Extract the [X, Y] coordinate from the center of the cell holding the provided text.  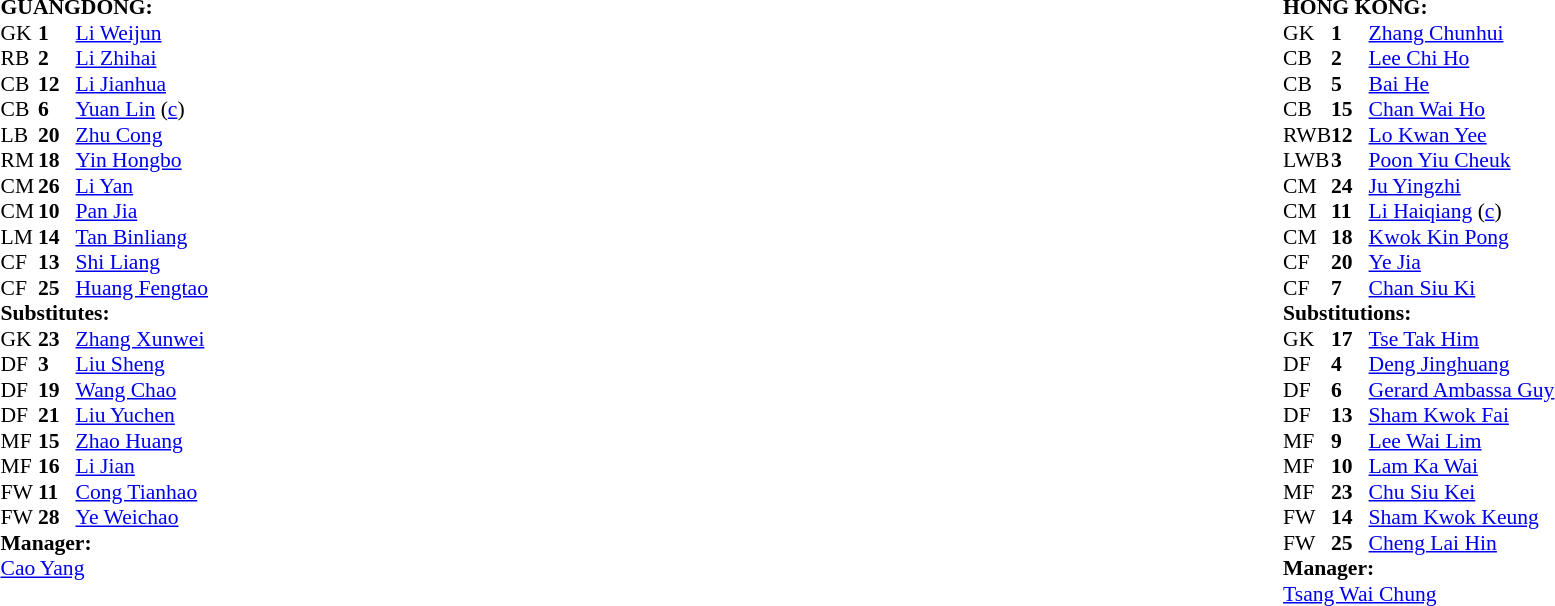
Li Jianhua [142, 84]
Shi Liang [142, 263]
Cao Yang [104, 569]
Chu Siu Kei [1462, 492]
7 [1350, 288]
Li Weijun [142, 33]
RM [19, 161]
Deng Jinghuang [1462, 365]
Chan Wai Ho [1462, 109]
Ye Jia [1462, 263]
21 [57, 415]
Yuan Lin (c) [142, 109]
28 [57, 517]
Lee Wai Lim [1462, 441]
Sham Kwok Keung [1462, 517]
Pan Jia [142, 211]
Lo Kwan Yee [1462, 135]
Zhu Cong [142, 135]
26 [57, 186]
Kwok Kin Pong [1462, 237]
Sham Kwok Fai [1462, 415]
Cheng Lai Hin [1462, 543]
24 [1350, 186]
Lee Chi Ho [1462, 59]
Gerard Ambassa Guy [1462, 390]
9 [1350, 441]
Liu Sheng [142, 365]
Li Jian [142, 467]
Chan Siu Ki [1462, 288]
Tse Tak Him [1462, 339]
Huang Fengtao [142, 288]
Li Zhihai [142, 59]
LM [19, 237]
Cong Tianhao [142, 492]
Poon Yiu Cheuk [1462, 161]
Wang Chao [142, 390]
Zhao Huang [142, 441]
RB [19, 59]
Lam Ka Wai [1462, 467]
Zhang Chunhui [1462, 33]
Tan Binliang [142, 237]
LWB [1307, 161]
Liu Yuchen [142, 415]
Bai He [1462, 84]
Zhang Xunwei [142, 339]
16 [57, 467]
19 [57, 390]
Ye Weichao [142, 517]
Yin Hongbo [142, 161]
LB [19, 135]
Substitutes: [104, 313]
17 [1350, 339]
5 [1350, 84]
4 [1350, 365]
RWB [1307, 135]
Li Yan [142, 186]
Li Haiqiang (c) [1462, 211]
Ju Yingzhi [1462, 186]
Substitutions: [1418, 313]
